Return the [X, Y] coordinate for the center point of the cell that contains the specified text.  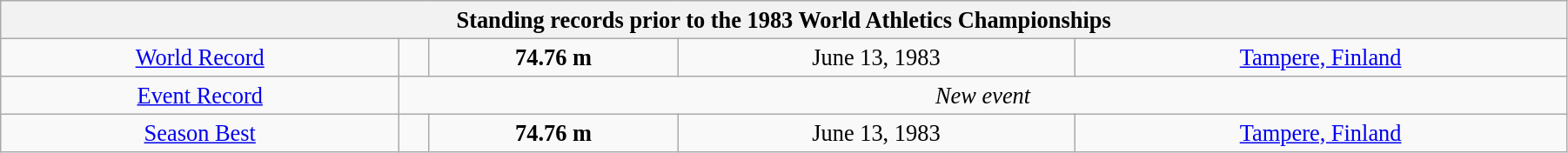
Event Record [200, 95]
World Record [200, 57]
Standing records prior to the 1983 World Athletics Championships [784, 19]
New event [983, 95]
Season Best [200, 133]
